Return [X, Y] of the center of cell containing provided text 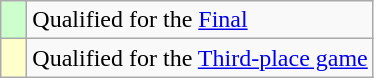
Qualified for the Third-place game [200, 58]
Qualified for the Final [200, 20]
